Locate the cell with the specified text and output its [X, Y] center coordinate. 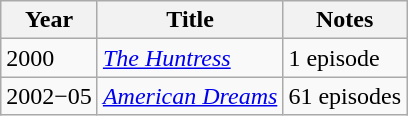
The Huntress [190, 58]
2000 [50, 58]
2002−05 [50, 96]
61 episodes [345, 96]
1 episode [345, 58]
American Dreams [190, 96]
Title [190, 20]
Notes [345, 20]
Year [50, 20]
